Find where the given text appears and provide that cell's center as (X, Y) coordinate. 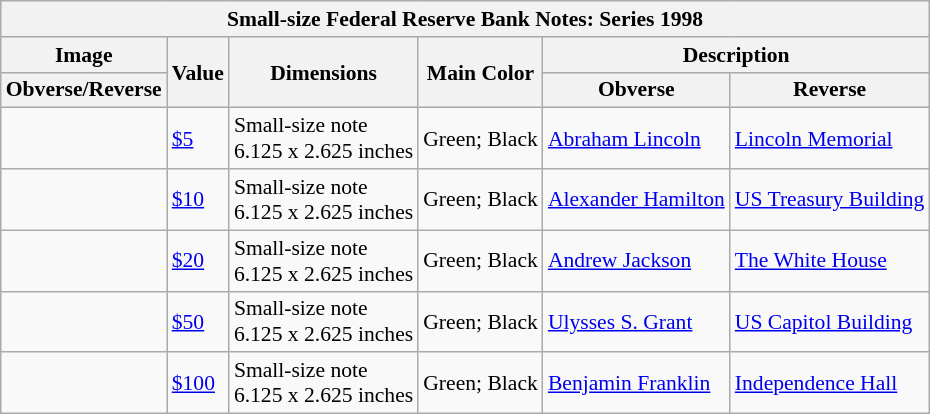
Main Color (480, 72)
$5 (198, 138)
$100 (198, 384)
Alexander Hamilton (636, 200)
$10 (198, 200)
Value (198, 72)
Andrew Jackson (636, 260)
Obverse/Reverse (84, 90)
$50 (198, 322)
Reverse (830, 90)
Independence Hall (830, 384)
Image (84, 55)
The White House (830, 260)
$20 (198, 260)
Abraham Lincoln (636, 138)
Description (736, 55)
US Capitol Building (830, 322)
US Treasury Building (830, 200)
Benjamin Franklin (636, 384)
Obverse (636, 90)
Small-size Federal Reserve Bank Notes: Series 1998 (466, 19)
Ulysses S. Grant (636, 322)
Lincoln Memorial (830, 138)
Dimensions (324, 72)
